Return the (X, Y) coordinate for the center point of the cell that contains the specified text.  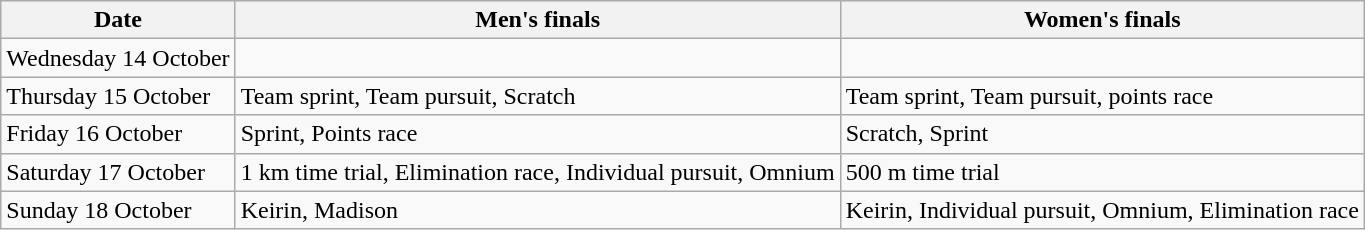
Wednesday 14 October (118, 58)
Men's finals (538, 20)
Women's finals (1102, 20)
Team sprint, Team pursuit, points race (1102, 96)
Keirin, Madison (538, 210)
Sunday 18 October (118, 210)
Scratch, Sprint (1102, 134)
Thursday 15 October (118, 96)
Sprint, Points race (538, 134)
500 m time trial (1102, 172)
Saturday 17 October (118, 172)
Team sprint, Team pursuit, Scratch (538, 96)
Friday 16 October (118, 134)
Keirin, Individual pursuit, Omnium, Elimination race (1102, 210)
Date (118, 20)
1 km time trial, Elimination race, Individual pursuit, Omnium (538, 172)
